Scan for the cell matching the given text and deliver its [x, y] coordinate at center. 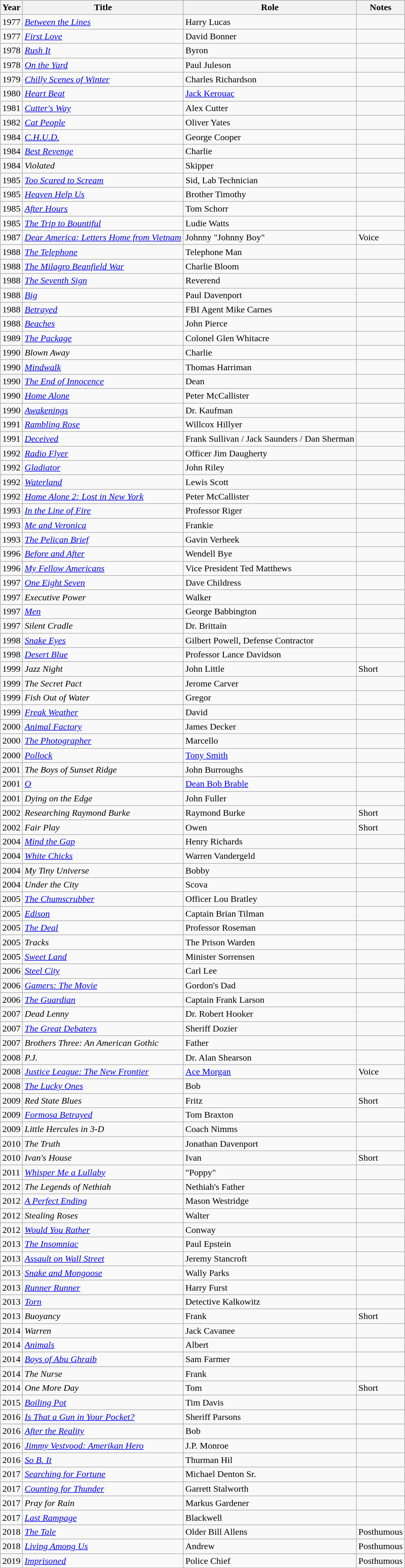
One Eight Seven [103, 583]
Rush It [103, 51]
Tim Davis [270, 1403]
Big [103, 295]
Justice League: The New Frontier [103, 1072]
Boys of Abu Ghraib [103, 1359]
Dr. Brittain [270, 626]
Freak Weather [103, 712]
Charlie Bloom [270, 266]
Professor Lance Davidson [270, 655]
The Chumscrubber [103, 899]
Sheriff Parsons [270, 1417]
2011 [11, 1172]
Researching Raymond Burke [103, 813]
Would You Rather [103, 1230]
The Guardian [103, 1000]
FBI Agent Mike Carnes [270, 309]
Thomas Harriman [270, 367]
Vice President Ted Matthews [270, 568]
Carl Lee [270, 971]
Chilly Scenes of Winter [103, 79]
David [270, 712]
Edison [103, 914]
The Insomniac [103, 1244]
"Poppy" [270, 1172]
Frank Sullivan / Jack Saunders / Dan Sherman [270, 439]
Harry Lucas [270, 22]
1979 [11, 79]
James Decker [270, 727]
Beaches [103, 324]
The Prison Warden [270, 942]
Runner Runner [103, 1287]
Tom Schorr [270, 209]
The Nurse [103, 1374]
Gilbert Powell, Defense Contractor [270, 640]
Pollock [103, 755]
Professor Roseman [270, 928]
John Little [270, 669]
Silent Cradle [103, 626]
Raymond Burke [270, 813]
Ludie Watts [270, 223]
Older Bill Allens [270, 1532]
Me and Veronica [103, 525]
Dr. Alan Shearson [270, 1057]
Assault on Wall Street [103, 1259]
Gladiator [103, 468]
Coach Nimms [270, 1129]
Animals [103, 1345]
Waterland [103, 482]
Frankie [270, 525]
Gavin Verheek [270, 540]
Officer Jim Daugherty [270, 453]
Bobby [270, 870]
Jerome Carver [270, 683]
Mindwalk [103, 367]
Formosa Betrayed [103, 1115]
The Trip to Bountiful [103, 223]
Whisper Me a Lullaby [103, 1172]
Living Among Us [103, 1546]
Home Alone 2: Lost in New York [103, 496]
Thurman Hil [270, 1460]
Marcello [270, 741]
The End of Innocence [103, 381]
Andrew [270, 1546]
Paul Epstein [270, 1244]
Counting for Thunder [103, 1489]
The Pelican Brief [103, 540]
Cutter's Way [103, 108]
After the Reality [103, 1431]
Betrayed [103, 309]
Police Chief [270, 1561]
Cat People [103, 122]
A Perfect Ending [103, 1201]
P.J. [103, 1057]
Father [270, 1043]
Dying on the Edge [103, 798]
1982 [11, 122]
Jack Kerouac [270, 94]
Henry Richards [270, 841]
O [103, 784]
Albert [270, 1345]
Imprisoned [103, 1561]
Wally Parks [270, 1273]
Steel City [103, 971]
Johnny "Johnny Boy" [270, 238]
Garrett Stalworth [270, 1489]
Willcox Hillyer [270, 425]
Blackwell [270, 1517]
Charles Richardson [270, 79]
Officer Lou Bratley [270, 899]
Dear America: Letters Home from Vietnam [103, 238]
J.P. Monroe [270, 1446]
Dr. Kaufman [270, 410]
The Photographer [103, 741]
One More Day [103, 1388]
Too Scared to Scream [103, 180]
Little Hercules in 3-D [103, 1129]
Between the Lines [103, 22]
Jonathan Davenport [270, 1144]
Heart Beat [103, 94]
The Seventh Sign [103, 281]
Conway [270, 1230]
Walker [270, 597]
1981 [11, 108]
Deceived [103, 439]
Mason Westridge [270, 1201]
Title [103, 8]
Paul Davenport [270, 295]
Home Alone [103, 396]
The Lucky Ones [103, 1086]
Reverend [270, 281]
Tony Smith [270, 755]
Captain Frank Larson [270, 1000]
The Legends of Nethiah [103, 1187]
Markus Gardener [270, 1503]
Gregor [270, 698]
Ivan [270, 1158]
Alex Cutter [270, 108]
Is That a Gun in Your Pocket? [103, 1417]
John Riley [270, 468]
John Pierce [270, 324]
After Hours [103, 209]
Pray for Rain [103, 1503]
So B. It [103, 1460]
Sam Farmer [270, 1359]
Sweet Land [103, 957]
Jack Cavanee [270, 1330]
Scova [270, 885]
Role [270, 8]
Skipper [270, 165]
Fritz [270, 1101]
Warren Vandergeld [270, 856]
White Chicks [103, 856]
John Burroughs [270, 770]
Blown Away [103, 353]
Radio Flyer [103, 453]
The Secret Pact [103, 683]
Buoyancy [103, 1316]
Jimmy Vestvood: Amerikan Hero [103, 1446]
Brothers Three: An American Gothic [103, 1043]
Gordon's Dad [270, 985]
John Fuller [270, 798]
Awakenings [103, 410]
The Tale [103, 1532]
Executive Power [103, 597]
Owen [270, 827]
Dave Childress [270, 583]
Jazz Night [103, 669]
Stealing Roses [103, 1215]
Dr. Robert Hooker [270, 1014]
Sid, Lab Technician [270, 180]
Desert Blue [103, 655]
C.H.U.D. [103, 137]
The Boys of Sunset Ridge [103, 770]
Walter [270, 1215]
Gamers: The Movie [103, 985]
Snake and Mongoose [103, 1273]
Before and After [103, 554]
George Cooper [270, 137]
The Deal [103, 928]
Brother Timothy [270, 195]
Detective Kalkowitz [270, 1302]
Captain Brian Tilman [270, 914]
2015 [11, 1403]
Best Revenge [103, 151]
Year [11, 8]
David Bonner [270, 36]
Minister Sorrensen [270, 957]
My Fellow Americans [103, 568]
The Truth [103, 1144]
Fair Play [103, 827]
Oliver Yates [270, 122]
Torn [103, 1302]
Wendell Bye [270, 554]
Ace Morgan [270, 1072]
Paul Juleson [270, 65]
Snake Eyes [103, 640]
On the Yard [103, 65]
1980 [11, 94]
Professor Riger [270, 511]
Dean [270, 381]
Lewis Scott [270, 482]
Notes [380, 8]
Dean Bob Brable [270, 784]
Byron [270, 51]
2019 [11, 1561]
Ivan's House [103, 1158]
Mind the Gap [103, 841]
Warren [103, 1330]
Tom [270, 1388]
1989 [11, 338]
Jeremy Stancroft [270, 1259]
Harry Furst [270, 1287]
Under the City [103, 885]
Animal Factory [103, 727]
The Milagro Beanfield War [103, 266]
My Tiny Universe [103, 870]
Heaven Help Us [103, 195]
1987 [11, 238]
The Great Debaters [103, 1028]
Nethiah's Father [270, 1187]
Boiling Pot [103, 1403]
First Love [103, 36]
Fish Out of Water [103, 698]
Searching for Fortune [103, 1474]
Men [103, 611]
Tracks [103, 942]
Violated [103, 165]
George Babbington [270, 611]
Michael Denton Sr. [270, 1474]
Dead Lenny [103, 1014]
Colonel Glen Whitacre [270, 338]
The Telephone [103, 252]
Red State Blues [103, 1101]
Rambling Rose [103, 425]
Tom Braxton [270, 1115]
The Package [103, 338]
Sheriff Dozier [270, 1028]
In the Line of Fire [103, 511]
Last Rampage [103, 1517]
Telephone Man [270, 252]
